Extract the [x, y] coordinate from the center of the cell holding the provided text.  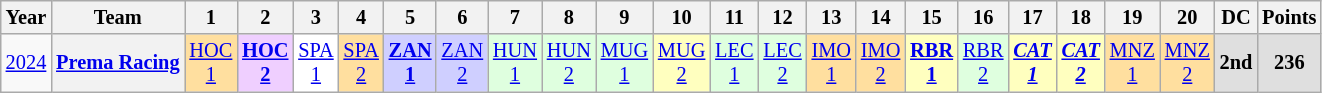
IMO2 [880, 63]
Points [1289, 17]
HUN2 [569, 63]
ZAN2 [462, 63]
ZAN1 [410, 63]
HOC1 [210, 63]
3 [316, 17]
11 [734, 17]
MNZ1 [1132, 63]
MNZ2 [1188, 63]
1 [210, 17]
15 [932, 17]
SPA1 [316, 63]
MUG2 [682, 63]
2024 [26, 63]
HOC2 [265, 63]
17 [1032, 17]
16 [983, 17]
12 [782, 17]
Year [26, 17]
LEC2 [782, 63]
Prema Racing [118, 63]
19 [1132, 17]
9 [624, 17]
MUG1 [624, 63]
RBR1 [932, 63]
10 [682, 17]
2 [265, 17]
18 [1081, 17]
Team [118, 17]
6 [462, 17]
5 [410, 17]
DC [1236, 17]
236 [1289, 63]
RBR2 [983, 63]
IMO1 [832, 63]
CAT2 [1081, 63]
HUN1 [515, 63]
7 [515, 17]
2nd [1236, 63]
8 [569, 17]
14 [880, 17]
LEC1 [734, 63]
SPA2 [362, 63]
13 [832, 17]
CAT1 [1032, 63]
20 [1188, 17]
4 [362, 17]
